Detect which cell encompasses the target text, then output its (X, Y) center coordinate. 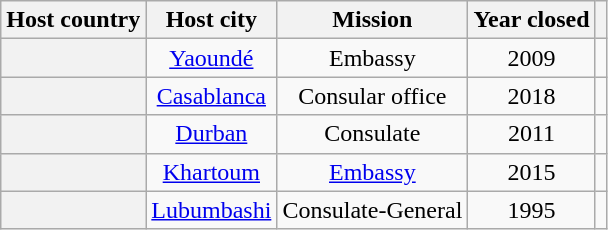
2011 (532, 134)
Host city (212, 20)
Host country (74, 20)
Lubumbashi (212, 210)
Casablanca (212, 96)
2018 (532, 96)
1995 (532, 210)
Khartoum (212, 172)
Consulate (372, 134)
Consulate-General (372, 210)
Durban (212, 134)
2009 (532, 58)
2015 (532, 172)
Yaoundé (212, 58)
Year closed (532, 20)
Consular office (372, 96)
Mission (372, 20)
